Find where the given text appears and provide that cell's center as [X, Y] coordinate. 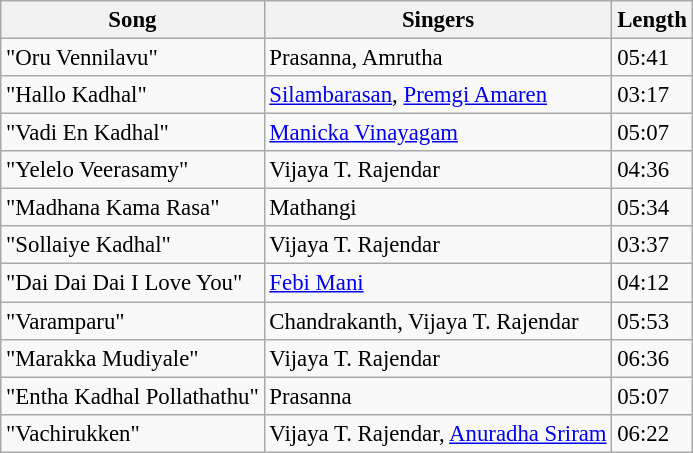
03:37 [652, 245]
"Marakka Mudiyale" [132, 358]
"Yelelo Veerasamy" [132, 170]
"Sollaiye Kadhal" [132, 245]
Prasanna, Amrutha [438, 58]
06:36 [652, 358]
"Oru Vennilavu" [132, 58]
05:53 [652, 321]
"Dai Dai Dai I Love You" [132, 283]
03:17 [652, 95]
"Entha Kadhal Pollathathu" [132, 396]
Mathangi [438, 208]
"Varamparu" [132, 321]
06:22 [652, 433]
05:34 [652, 208]
"Vachirukken" [132, 433]
Manicka Vinayagam [438, 133]
"Vadi En Kadhal" [132, 133]
Chandrakanth, Vijaya T. Rajendar [438, 321]
Silambarasan, Premgi Amaren [438, 95]
"Madhana Kama Rasa" [132, 208]
Song [132, 20]
05:41 [652, 58]
Length [652, 20]
Vijaya T. Rajendar, Anuradha Sriram [438, 433]
Singers [438, 20]
04:36 [652, 170]
04:12 [652, 283]
Febi Mani [438, 283]
Prasanna [438, 396]
"Hallo Kadhal" [132, 95]
